Detect which cell encompasses the target text, then output its [x, y] center coordinate. 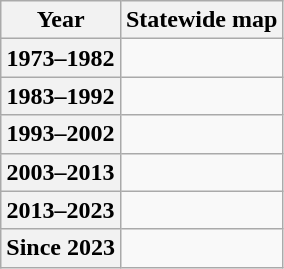
Since 2023 [61, 248]
1993–2002 [61, 134]
2013–2023 [61, 210]
Year [61, 20]
1983–1992 [61, 96]
2003–2013 [61, 172]
Statewide map [201, 20]
1973–1982 [61, 58]
